Identify which cell holds the provided text, then report its [X, Y] central coordinate. 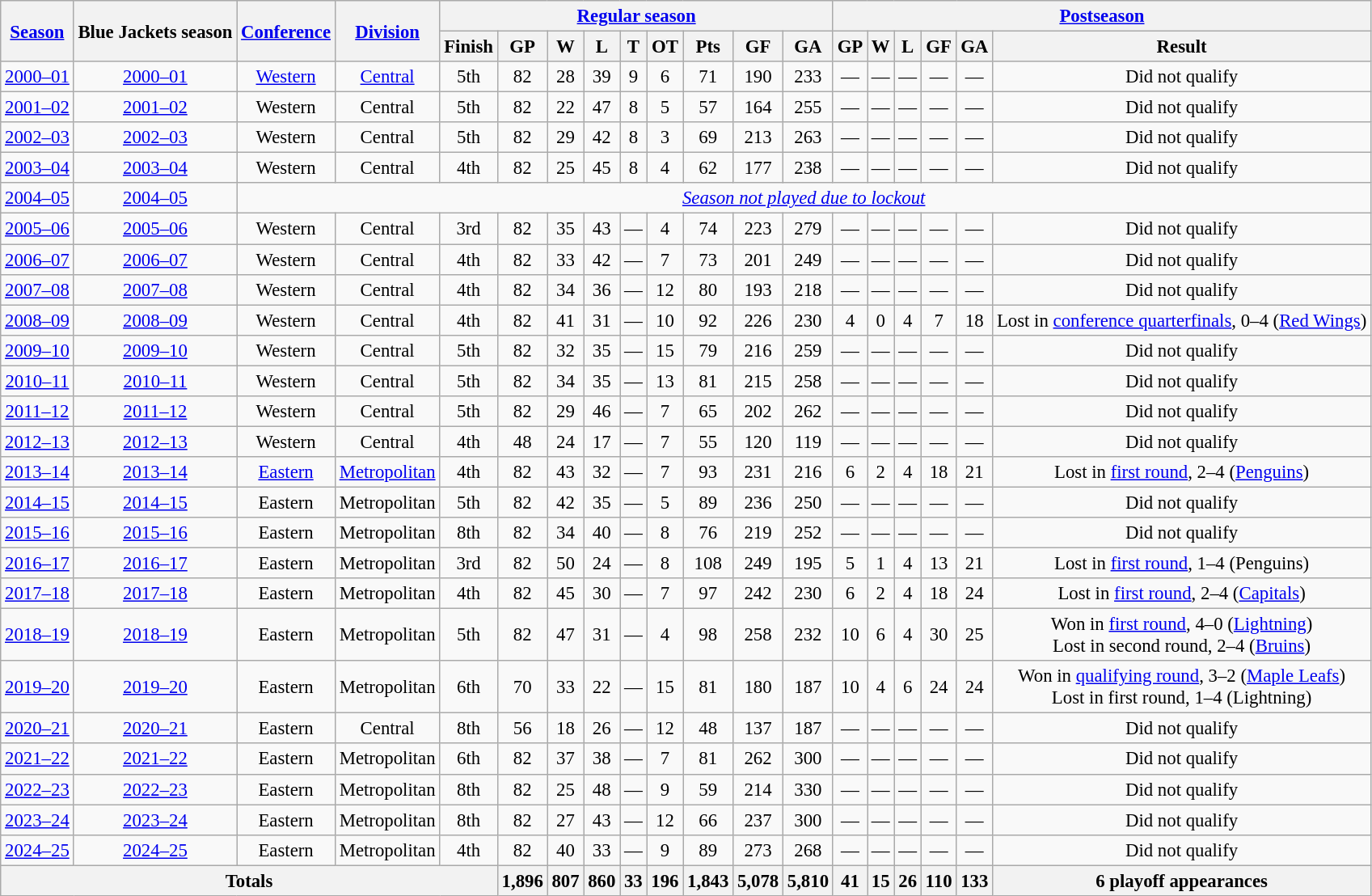
177 [758, 168]
27 [566, 820]
Lost in first round, 2–4 (Capitals) [1182, 594]
236 [758, 502]
268 [808, 850]
66 [708, 820]
1,896 [522, 881]
Won in qualifying round, 3–2 (Maple Leafs)Lost in first round, 1–4 (Lightning) [1182, 687]
OT [665, 47]
79 [708, 350]
80 [708, 290]
807 [566, 881]
5,810 [808, 881]
38 [602, 759]
133 [975, 881]
69 [708, 137]
226 [758, 320]
330 [808, 789]
Lost in first round, 1–4 (Penguins) [1182, 564]
74 [708, 229]
57 [708, 108]
Conference [286, 31]
231 [758, 472]
180 [758, 687]
97 [708, 594]
70 [522, 687]
242 [758, 594]
93 [708, 472]
Postseason [1101, 16]
238 [808, 168]
Regular season [636, 16]
59 [708, 789]
213 [758, 137]
860 [602, 881]
195 [808, 564]
Season [37, 31]
73 [708, 260]
214 [758, 789]
98 [708, 636]
Lost in conference quarterfinals, 0–4 (Red Wings) [1182, 320]
233 [808, 77]
237 [758, 820]
255 [808, 108]
Division [387, 31]
232 [808, 636]
Finish [469, 47]
28 [566, 77]
202 [758, 412]
17 [602, 442]
Season not played due to lockout [804, 198]
108 [708, 564]
201 [758, 260]
137 [758, 729]
215 [758, 381]
0 [881, 320]
6 playoff appearances [1182, 881]
218 [808, 290]
223 [758, 229]
193 [758, 290]
Pts [708, 47]
76 [708, 533]
1,843 [708, 881]
250 [808, 502]
259 [808, 350]
252 [808, 533]
120 [758, 442]
37 [566, 759]
Lost in first round, 2–4 (Penguins) [1182, 472]
Won in first round, 4–0 (Lightning)Lost in second round, 2–4 (Bruins) [1182, 636]
Totals [249, 881]
55 [708, 442]
190 [758, 77]
Result [1182, 47]
5,078 [758, 881]
3 [665, 137]
71 [708, 77]
273 [758, 850]
56 [522, 729]
119 [808, 442]
Blue Jackets season [155, 31]
219 [758, 533]
65 [708, 412]
50 [566, 564]
62 [708, 168]
279 [808, 229]
164 [758, 108]
39 [602, 77]
1 [881, 564]
46 [602, 412]
110 [939, 881]
263 [808, 137]
196 [665, 881]
T [634, 47]
36 [602, 290]
92 [708, 320]
